From the cell containing the given text, extract its center point as (x, y) coordinate. 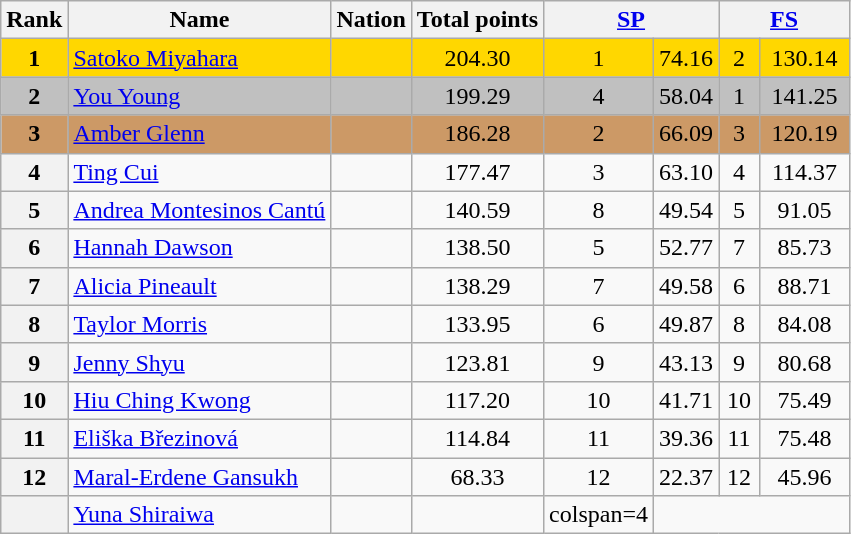
85.73 (804, 248)
177.47 (477, 172)
199.29 (477, 96)
68.33 (477, 477)
You Young (200, 96)
204.30 (477, 58)
Andrea Montesinos Cantú (200, 210)
Satoko Miyahara (200, 58)
Alicia Pineault (200, 286)
91.05 (804, 210)
Maral-Erdene Gansukh (200, 477)
49.87 (686, 324)
66.09 (686, 134)
Yuna Shiraiwa (200, 515)
Rank (34, 20)
88.71 (804, 286)
138.29 (477, 286)
FS (784, 20)
Eliška Březinová (200, 438)
52.77 (686, 248)
123.81 (477, 362)
141.25 (804, 96)
114.37 (804, 172)
colspan=4 (599, 515)
58.04 (686, 96)
133.95 (477, 324)
Hiu Ching Kwong (200, 400)
SP (632, 20)
114.84 (477, 438)
41.71 (686, 400)
Total points (477, 20)
Jenny Shyu (200, 362)
Amber Glenn (200, 134)
43.13 (686, 362)
80.68 (804, 362)
45.96 (804, 477)
63.10 (686, 172)
49.58 (686, 286)
Name (200, 20)
74.16 (686, 58)
49.54 (686, 210)
138.50 (477, 248)
Ting Cui (200, 172)
130.14 (804, 58)
Nation (371, 20)
117.20 (477, 400)
39.36 (686, 438)
75.48 (804, 438)
140.59 (477, 210)
22.37 (686, 477)
Taylor Morris (200, 324)
Hannah Dawson (200, 248)
120.19 (804, 134)
84.08 (804, 324)
186.28 (477, 134)
75.49 (804, 400)
